From the cell containing the given text, extract its center point as (X, Y) coordinate. 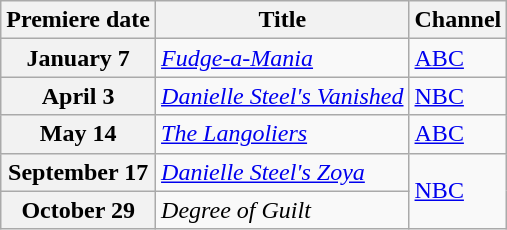
May 14 (78, 134)
The Langoliers (282, 134)
October 29 (78, 210)
Danielle Steel's Vanished (282, 96)
Title (282, 20)
Danielle Steel's Zoya (282, 172)
April 3 (78, 96)
September 17 (78, 172)
Degree of Guilt (282, 210)
Channel (458, 20)
Premiere date (78, 20)
Fudge-a-Mania (282, 58)
January 7 (78, 58)
